Determine the [x, y] coordinate at the center of the cell enclosing the given text.  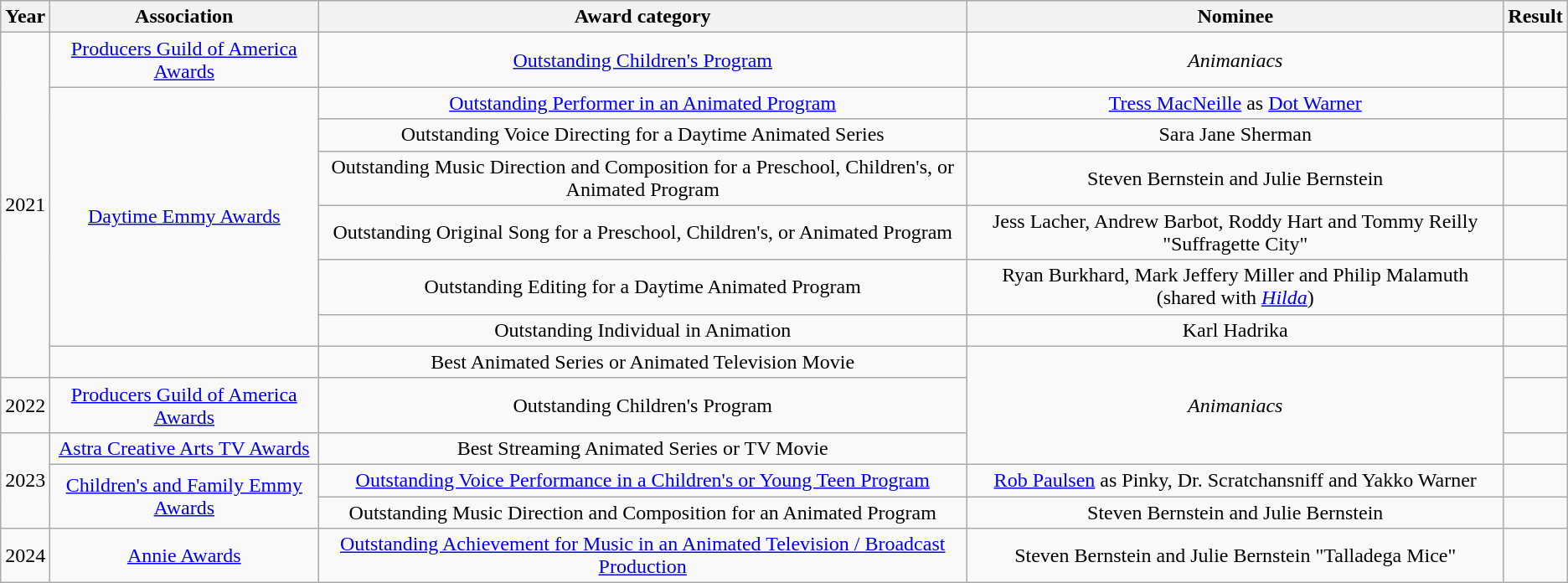
Best Animated Series or Animated Television Movie [643, 362]
Tress MacNeille as Dot Warner [1235, 103]
2023 [25, 480]
Jess Lacher, Andrew Barbot, Roddy Hart and Tommy Reilly "Suffragette City" [1235, 233]
Ryan Burkhard, Mark Jeffery Miller and Philip Malamuth (shared with Hilda) [1235, 286]
2022 [25, 405]
Rob Paulsen as Pinky, Dr. Scratchansniff and Yakko Warner [1235, 480]
Outstanding Voice Performance in a Children's or Young Teen Program [643, 480]
2024 [25, 556]
Sara Jane Sherman [1235, 135]
Outstanding Editing for a Daytime Animated Program [643, 286]
Daytime Emmy Awards [184, 216]
Annie Awards [184, 556]
Best Streaming Animated Series or TV Movie [643, 448]
Outstanding Voice Directing for a Daytime Animated Series [643, 135]
Children's and Family Emmy Awards [184, 496]
Outstanding Individual in Animation [643, 330]
Result [1535, 17]
Nominee [1235, 17]
Karl Hadrika [1235, 330]
Award category [643, 17]
Outstanding Music Direction and Composition for an Animated Program [643, 512]
2021 [25, 205]
Outstanding Performer in an Animated Program [643, 103]
Astra Creative Arts TV Awards [184, 448]
Steven Bernstein and Julie Bernstein "Talladega Mice" [1235, 556]
Outstanding Achievement for Music in an Animated Television / Broadcast Production [643, 556]
Outstanding Original Song for a Preschool, Children's, or Animated Program [643, 233]
Outstanding Music Direction and Composition for a Preschool, Children's, or Animated Program [643, 178]
Year [25, 17]
Association [184, 17]
